For the text-containing cell, return its midpoint in (x, y) coordinate format. 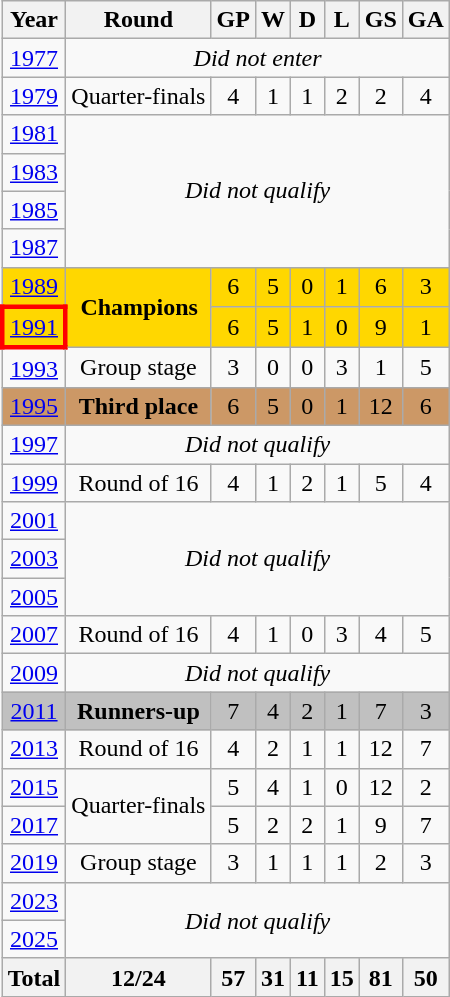
2009 (34, 673)
Champions (138, 308)
Did not enter (258, 58)
D (307, 20)
W (272, 20)
GA (426, 20)
1993 (34, 368)
15 (342, 977)
11 (307, 977)
Runners-up (138, 711)
GS (380, 20)
81 (380, 977)
L (342, 20)
2007 (34, 635)
1987 (34, 248)
1991 (34, 328)
Total (34, 977)
31 (272, 977)
50 (426, 977)
1977 (34, 58)
Year (34, 20)
12/24 (138, 977)
2023 (34, 901)
2015 (34, 787)
2025 (34, 939)
2019 (34, 863)
2003 (34, 559)
1985 (34, 210)
1983 (34, 172)
Third place (138, 406)
2011 (34, 711)
1999 (34, 483)
GP (233, 20)
1989 (34, 287)
2017 (34, 825)
Round (138, 20)
1979 (34, 96)
57 (233, 977)
2005 (34, 597)
1981 (34, 134)
2001 (34, 521)
2013 (34, 749)
1995 (34, 406)
1997 (34, 444)
